Determine the [X, Y] coordinate at the center of the cell enclosing the given text.  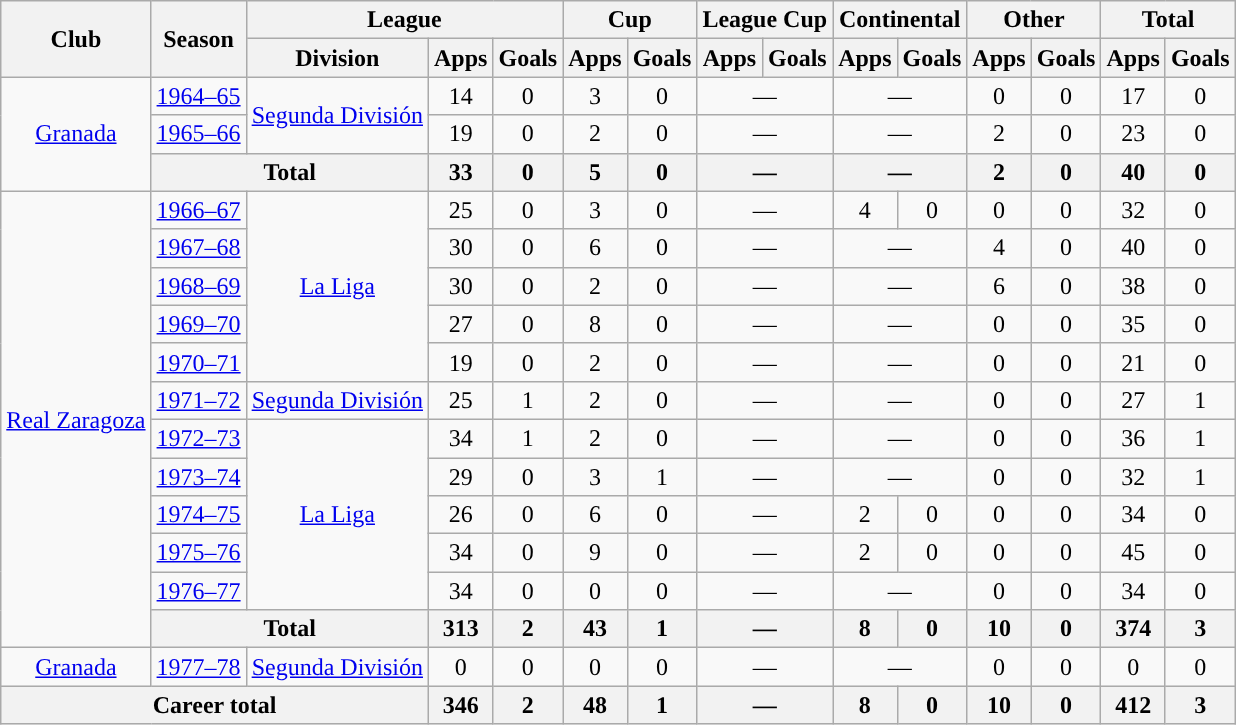
League Cup [765, 20]
Other [1034, 20]
Club [76, 39]
5 [595, 172]
33 [461, 172]
21 [1133, 362]
1977–78 [198, 667]
1975–76 [198, 553]
1972–73 [198, 438]
1973–74 [198, 477]
1976–77 [198, 591]
1966–67 [198, 210]
48 [595, 705]
9 [595, 553]
1968–69 [198, 286]
45 [1133, 553]
Continental [900, 20]
Division [337, 58]
Career total [215, 705]
26 [461, 515]
374 [1133, 629]
1967–68 [198, 248]
346 [461, 705]
38 [1133, 286]
Real Zaragoza [76, 420]
1970–71 [198, 362]
1965–66 [198, 134]
League [404, 20]
36 [1133, 438]
14 [461, 96]
23 [1133, 134]
Season [198, 39]
1964–65 [198, 96]
313 [461, 629]
35 [1133, 324]
43 [595, 629]
Cup [630, 20]
1969–70 [198, 324]
29 [461, 477]
412 [1133, 705]
17 [1133, 96]
1974–75 [198, 515]
1971–72 [198, 400]
